Detect which cell encompasses the target text, then output its (X, Y) center coordinate. 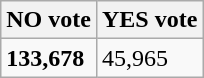
YES vote (149, 20)
NO vote (49, 20)
45,965 (149, 58)
133,678 (49, 58)
